Search for the cell housing the specified text and yield its (X, Y) center coordinate. 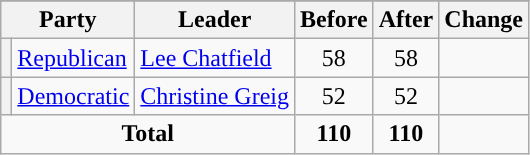
Change (484, 20)
Before (334, 20)
Leader (215, 20)
Party (68, 20)
Christine Greig (215, 96)
Total (148, 134)
Democratic (74, 96)
Republican (74, 58)
Lee Chatfield (215, 58)
After (406, 20)
